For the text-containing cell, return its midpoint in (x, y) coordinate format. 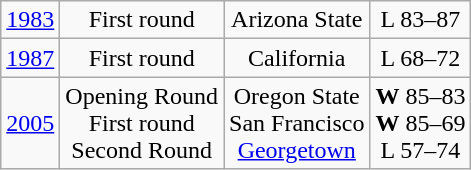
1983 (30, 20)
Arizona State (297, 20)
2005 (30, 123)
L 83–87 (420, 20)
Opening RoundFirst roundSecond Round (142, 123)
California (297, 58)
L 68–72 (420, 58)
W 85–83W 85–69L 57–74 (420, 123)
1987 (30, 58)
Oregon StateSan FranciscoGeorgetown (297, 123)
